Capture the cell that displays the provided text and extract its [X, Y] central coordinate. 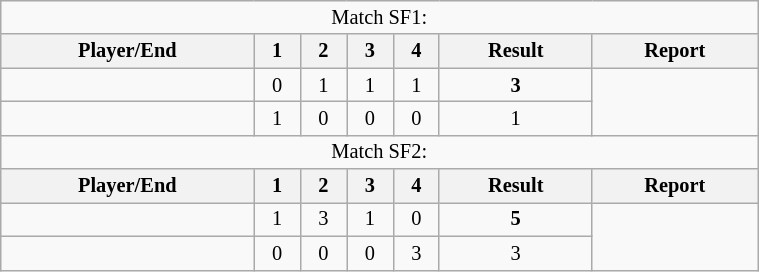
Match SF2: [380, 152]
Match SF1: [380, 17]
5 [515, 219]
